Pinpoint the cell where the given text exists, returning its [X, Y] midpoint coordinate. 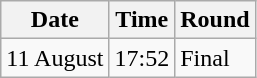
Time [142, 20]
17:52 [142, 58]
Final [215, 58]
11 August [55, 58]
Date [55, 20]
Round [215, 20]
